Output the [x, y] coordinate of the center of the cell containing the given text.  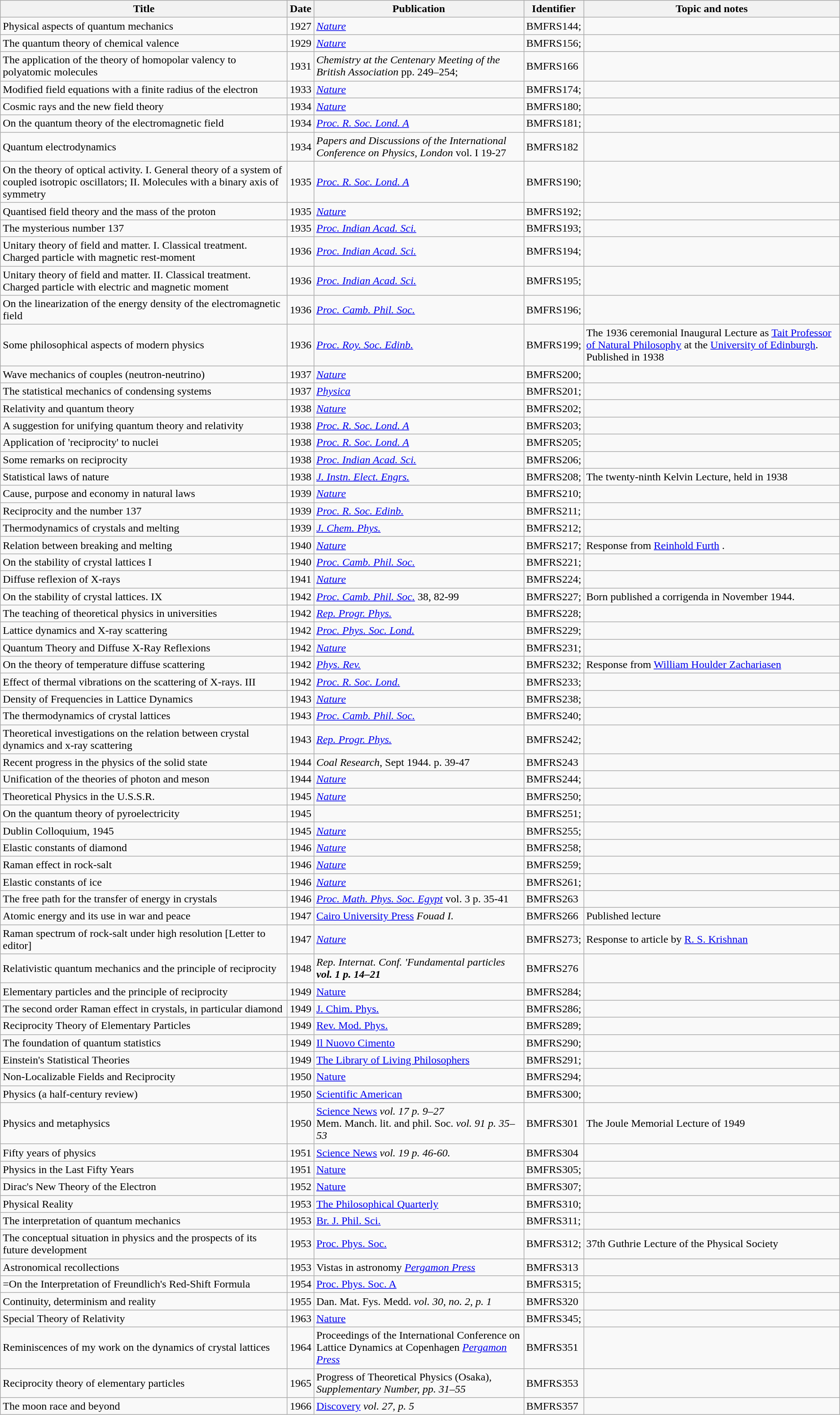
Proc. Camb. Phil. Soc. 38, 82-99 [419, 597]
Elementary particles and the principle of reciprocity [144, 992]
BMFRS266 [554, 916]
Reciprocity and the number 137 [144, 511]
On the theory of temperature diffuse scattering [144, 665]
Proc. Phys. Soc. [419, 1244]
Response from Reinhold Furth . [712, 545]
Phys. Rev. [419, 665]
BMFRS211; [554, 511]
On the stability of crystal lattices I [144, 562]
BMFRS315; [554, 1284]
Non-Localizable Fields and Reciprocity [144, 1077]
Dirac's New Theory of the Electron [144, 1186]
BMFRS174; [554, 89]
Einstein's Statistical Theories [144, 1060]
Reminiscences of my work on the dynamics of crystal lattices [144, 1348]
Date [301, 9]
BMFRS200; [554, 374]
BMFRS194; [554, 251]
BMFRS345; [554, 1318]
Unitary theory of field and matter. I. Classical treatment. Charged particle with magnetic rest-moment [144, 251]
BMFRS166 [554, 66]
Quantum electrodynamics [144, 146]
Lattice dynamics and X-ray scattering [144, 631]
Rep. Internat. Conf. 'Fundamental particles vol. 1 p. 14–21 [419, 969]
Dan. Mat. Fys. Medd. vol. 30, no. 2, p. 1 [419, 1301]
BMFRS196; [554, 310]
37th Guthrie Lecture of the Physical Society [712, 1244]
The moon race and beyond [144, 1406]
The application of the theory of homopolar valency to polyatomic molecules [144, 66]
Cairo University Press Fouad I. [419, 916]
Proc. R. Soc. Edinb. [419, 511]
BMFRS243 [554, 762]
Cause, purpose and economy in natural laws [144, 494]
1929 [301, 43]
Some remarks on reciprocity [144, 460]
J. Instn. Elect. Engrs. [419, 477]
BMFRS305; [554, 1169]
BMFRS182 [554, 146]
1927 [301, 26]
Physica [419, 391]
The quantum theory of chemical valence [144, 43]
Some philosophical aspects of modern physics [144, 345]
The teaching of theoretical physics in universities [144, 614]
Relativity and quantum theory [144, 409]
BMFRS261; [554, 882]
Science News vol. 19 p. 46-60. [419, 1152]
Born published a corrigenda in November 1944. [712, 597]
Title [144, 9]
Proc. R. Soc. Lond. [419, 682]
BMFRS203; [554, 426]
BMFRS193; [554, 228]
Astronomical recollections [144, 1267]
Coal Research, Sept 1944. p. 39-47 [419, 762]
A suggestion for unifying quantum theory and relativity [144, 426]
BMFRS320 [554, 1301]
BMFRS217; [554, 545]
Discovery vol. 27, p. 5 [419, 1406]
BMFRS357 [554, 1406]
Atomic energy and its use in war and peace [144, 916]
BMFRS224; [554, 579]
BMFRS156; [554, 43]
Statistical laws of nature [144, 477]
The conceptual situation in physics and the prospects of its future development [144, 1244]
BMFRS307; [554, 1186]
BMFRS286; [554, 1009]
BMFRS206; [554, 460]
BMFRS228; [554, 614]
BMFRS250; [554, 796]
BMFRS233; [554, 682]
BMFRS289; [554, 1026]
Response to article by R. S. Krishnan [712, 939]
Continuity, determinism and reality [144, 1301]
Special Theory of Relativity [144, 1318]
Modified field equations with a finite radius of the electron [144, 89]
Proc. Roy. Soc. Edinb. [419, 345]
BMFRS294; [554, 1077]
BMFRS201; [554, 391]
Topic and notes [712, 9]
BMFRS255; [554, 831]
Proc. Phys. Soc. A [419, 1284]
BMFRS300; [554, 1094]
Identifier [554, 9]
BMFRS229; [554, 631]
Effect of thermal vibrations on the scattering of X-rays. III [144, 682]
BMFRS251; [554, 813]
The Joule Memorial Lecture of 1949 [712, 1123]
On the theory of optical activity. I. General theory of a system of coupled isotropic oscillators; II. Molecules with a binary axis of symmetry [144, 182]
BMFRS291; [554, 1060]
1933 [301, 89]
BMFRS273; [554, 939]
The second order Raman effect in crystals, in particular diamond [144, 1009]
BMFRS351 [554, 1348]
Physical aspects of quantum mechanics [144, 26]
The thermodynamics of crystal lattices [144, 716]
BMFRS199; [554, 345]
BMFRS205; [554, 443]
The Library of Living Philosophers [419, 1060]
Theoretical Physics in the U.S.S.R. [144, 796]
BMFRS190; [554, 182]
The statistical mechanics of condensing systems [144, 391]
BMFRS195; [554, 280]
BMFRS202; [554, 409]
BMFRS232; [554, 665]
BMFRS310; [554, 1204]
BMFRS212; [554, 528]
J. Chim. Phys. [419, 1009]
Chemistry at the Centenary Meeting of the British Association pp. 249–254; [419, 66]
1948 [301, 969]
Recent progress in the physics of the solid state [144, 762]
1931 [301, 66]
Scientific American [419, 1094]
The free path for the transfer of energy in crystals [144, 899]
BMFRS180; [554, 106]
BMFRS304 [554, 1152]
Cosmic rays and the new field theory [144, 106]
1964 [301, 1348]
Science News vol. 17 p. 9–27Mem. Manch. lit. and phil. Soc. vol. 91 p. 35–53 [419, 1123]
Papers and Discussions of the International Conference on Physics, London vol. I 19-27 [419, 146]
BMFRS208; [554, 477]
1965 [301, 1383]
BMFRS276 [554, 969]
BMFRS238; [554, 699]
Quantum Theory and Diffuse X-Ray Reflexions [144, 648]
Raman effect in rock-salt [144, 865]
Elastic constants of diamond [144, 848]
Published lecture [712, 916]
Vistas in astronomy Pergamon Press [419, 1267]
Physics in the Last Fifty Years [144, 1169]
BMFRS258; [554, 848]
Reciprocity Theory of Elementary Particles [144, 1026]
1954 [301, 1284]
Proc. Math. Phys. Soc. Egypt vol. 3 p. 35-41 [419, 899]
The mysterious number 137 [144, 228]
Relativistic quantum mechanics and the principle of reciprocity [144, 969]
BMFRS311; [554, 1221]
Unification of the theories of photon and meson [144, 779]
1966 [301, 1406]
Il Nuovo Cimento [419, 1043]
Rev. Mod. Phys. [419, 1026]
BMFRS192; [554, 211]
Elastic constants of ice [144, 882]
Quantised field theory and the mass of the proton [144, 211]
Unitary theory of field and matter. II. Classical treatment. Charged particle with electric and magnetic moment [144, 280]
BMFRS240; [554, 716]
Wave mechanics of couples (neutron-neutrino) [144, 374]
Physics and metaphysics [144, 1123]
Physical Reality [144, 1204]
Reciprocity theory of elementary particles [144, 1383]
Dublin Colloquium, 1945 [144, 831]
The Philosophical Quarterly [419, 1204]
Progress of Theoretical Physics (Osaka), Supplementary Number, pp. 31–55 [419, 1383]
Proceedings of the International Conference on Lattice Dynamics at Copenhagen Pergamon Press [419, 1348]
Density of Frequencies in Lattice Dynamics [144, 699]
BMFRS284; [554, 992]
J. Chem. Phys. [419, 528]
1955 [301, 1301]
The interpretation of quantum mechanics [144, 1221]
BMFRS144; [554, 26]
BMFRS244; [554, 779]
BMFRS259; [554, 865]
BMFRS290; [554, 1043]
On the quantum theory of the electromagnetic field [144, 123]
BMFRS312; [554, 1244]
The 1936 ceremonial Inaugural Lecture as Tait Professor of Natural Philosophy at the University of Edinburgh. Published in 1938 [712, 345]
BMFRS263 [554, 899]
On the stability of crystal lattices. IX [144, 597]
BMFRS301 [554, 1123]
BMFRS210; [554, 494]
Theoretical investigations on the relation between crystal dynamics and x-ray scattering [144, 739]
Thermodynamics of crystals and melting [144, 528]
Response from William Houlder Zachariasen [712, 665]
BMFRS231; [554, 648]
The foundation of quantum statistics [144, 1043]
BMFRS313 [554, 1267]
Proc. Phys. Soc. Lond. [419, 631]
On the quantum theory of pyroelectricity [144, 813]
Fifty years of physics [144, 1152]
1941 [301, 579]
Relation between breaking and melting [144, 545]
1963 [301, 1318]
BMFRS227; [554, 597]
On the linearization of the energy density of the electromagnetic field [144, 310]
=On the Interpretation of Freundlich's Red-Shift Formula [144, 1284]
Diffuse reflexion of X-rays [144, 579]
Publication [419, 9]
Raman spectrum of rock-salt under high resolution [Letter to editor] [144, 939]
BMFRS181; [554, 123]
Br. J. Phil. Sci. [419, 1221]
BMFRS221; [554, 562]
BMFRS242; [554, 739]
1952 [301, 1186]
Application of 'reciprocity' to nuclei [144, 443]
BMFRS353 [554, 1383]
Physics (a half-century review) [144, 1094]
The twenty-ninth Kelvin Lecture, held in 1938 [712, 477]
